Extract the [X, Y] coordinate from the center of the cell holding the provided text.  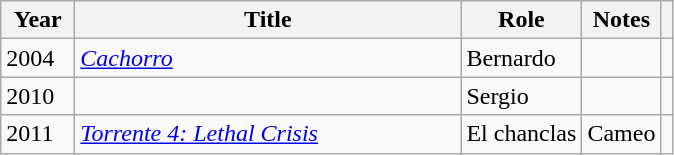
Year [38, 20]
Torrente 4: Lethal Crisis [268, 134]
Cachorro [268, 58]
Bernardo [522, 58]
Role [522, 20]
El chanclas [522, 134]
Cameo [622, 134]
Sergio [522, 96]
2010 [38, 96]
2004 [38, 58]
Notes [622, 20]
Title [268, 20]
2011 [38, 134]
